Identify which cell holds the provided text, then report its (x, y) central coordinate. 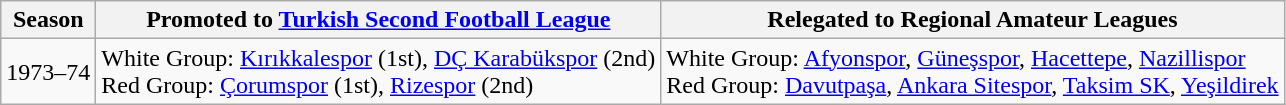
White Group: Afyonspor, Güneşspor, Hacettepe, NazillisporRed Group: Davutpaşa, Ankara Sitespor, Taksim SK, Yeşildirek (972, 72)
Relegated to Regional Amateur Leagues (972, 20)
Promoted to Turkish Second Football League (378, 20)
White Group: Kırıkkalespor (1st), DÇ Karabükspor (2nd)Red Group: Çorumspor (1st), Rizespor (2nd) (378, 72)
1973–74 (48, 72)
Season (48, 20)
